Output the [x, y] coordinate of the center of the cell containing the given text.  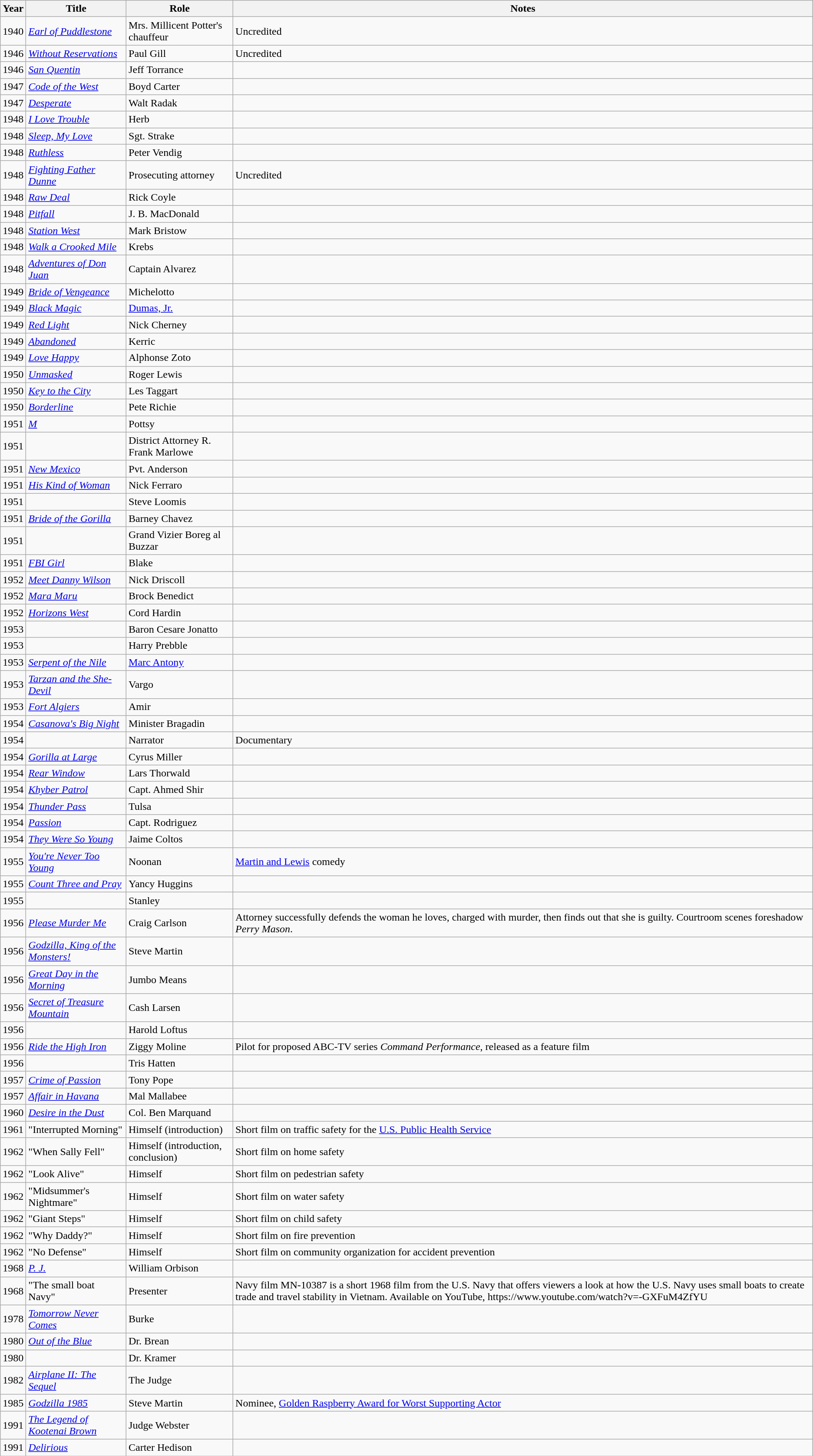
"Giant Steps" [76, 1219]
"Look Alive" [76, 1174]
Baron Cesare Jonatto [180, 629]
1982 [13, 1380]
Short film on home safety [523, 1152]
Les Taggart [180, 391]
They Were So Young [76, 839]
Pete Richie [180, 407]
Please Murder Me [76, 923]
Nick Cherney [180, 325]
Short film on pedestrian safety [523, 1174]
Borderline [76, 407]
Peter Vendig [180, 152]
Craig Carlson [180, 923]
Count Three and Pray [76, 884]
Krebs [180, 247]
Earl of Puddlestone [76, 31]
Crime of Passion [76, 1080]
Pottsy [180, 424]
Boyd Carter [180, 86]
New Mexico [76, 469]
Love Happy [76, 358]
Harry Prebble [180, 646]
Rick Coyle [180, 197]
Himself (introduction) [180, 1129]
Serpent of the Nile [76, 662]
District Attorney R. Frank Marlowe [180, 446]
Thunder Pass [76, 806]
Raw Deal [76, 197]
Narrator [180, 740]
Pilot for proposed ABC-TV series Command Performance, released as a feature film [523, 1047]
Godzilla, King of the Monsters! [76, 951]
Noonan [180, 862]
Grand Vizier Boreg al Buzzar [180, 541]
Dr. Kramer [180, 1358]
Col. Ben Marquand [180, 1113]
Dr. Brean [180, 1341]
M [76, 424]
Pvt. Anderson [180, 469]
The Legend of Kootenai Brown [76, 1425]
"No Defense" [76, 1252]
Lars Thorwald [180, 773]
Out of the Blue [76, 1341]
Mark Bristow [180, 231]
Sgt. Strake [180, 136]
Nominee, Golden Raspberry Award for Worst Supporting Actor [523, 1403]
Short film on traffic safety for the U.S. Public Health Service [523, 1129]
Bride of Vengeance [76, 292]
Godzilla 1985 [76, 1403]
Short film on community organization for accident prevention [523, 1252]
Marc Antony [180, 662]
Jaime Coltos [180, 839]
Documentary [523, 740]
I Love Trouble [76, 119]
Fighting Father Dunne [76, 175]
Key to the City [76, 391]
Tony Pope [180, 1080]
Tomorrow Never Comes [76, 1319]
Ruthless [76, 152]
His Kind of Woman [76, 485]
Jeff Torrance [180, 70]
"Midsummer's Nightmare" [76, 1197]
Great Day in the Morning [76, 980]
Unmasked [76, 374]
You're Never Too Young [76, 862]
Delirious [76, 1447]
Captain Alvarez [180, 269]
Secret of Treasure Mountain [76, 1007]
Code of the West [76, 86]
Walk a Crooked Mile [76, 247]
Sleep, My Love [76, 136]
Amir [180, 707]
1978 [13, 1319]
Year [13, 9]
Mrs. Millicent Potter's chauffeur [180, 31]
Herb [180, 119]
Walt Radak [180, 103]
Paul Gill [180, 53]
Michelotto [180, 292]
Prosecuting attorney [180, 175]
Martin and Lewis comedy [523, 862]
Mal Mallabee [180, 1096]
Alphonse Zoto [180, 358]
Capt. Ahmed Shir [180, 789]
Tris Hatten [180, 1063]
Cash Larsen [180, 1007]
"When Sally Fell" [76, 1152]
Casanova's Big Night [76, 723]
Short film on fire prevention [523, 1235]
Ziggy Moline [180, 1047]
Blake [180, 563]
Barney Chavez [180, 518]
Harold Loftus [180, 1030]
Rear Window [76, 773]
"Why Daddy?" [76, 1235]
Khyber Patrol [76, 789]
Title [76, 9]
Nick Ferraro [180, 485]
The Judge [180, 1380]
Short film on child safety [523, 1219]
Capt. Rodriguez [180, 823]
Gorilla at Large [76, 756]
Red Light [76, 325]
1961 [13, 1129]
Cord Hardin [180, 613]
Fort Algiers [76, 707]
Steve Loomis [180, 502]
Stanley [180, 901]
Carter Hedison [180, 1447]
Attorney successfully defends the woman he loves, charged with murder, then finds out that she is guilty. Courtroom scenes foreshadow Perry Mason. [523, 923]
Passion [76, 823]
Desire in the Dust [76, 1113]
William Orbison [180, 1268]
Airplane II: The Sequel [76, 1380]
Bride of the Gorilla [76, 518]
Nick Driscoll [180, 580]
Cyrus Miller [180, 756]
Tulsa [180, 806]
Notes [523, 9]
Role [180, 9]
1940 [13, 31]
Without Reservations [76, 53]
Abandoned [76, 341]
Minister Bragadin [180, 723]
Dumas, Jr. [180, 308]
Black Magic [76, 308]
Adventures of Don Juan [76, 269]
1960 [13, 1113]
Presenter [180, 1291]
San Quentin [76, 70]
Station West [76, 231]
Vargo [180, 684]
Jumbo Means [180, 980]
Himself (introduction, conclusion) [180, 1152]
Mara Maru [76, 596]
Desperate [76, 103]
FBI Girl [76, 563]
P. J. [76, 1268]
Ride the High Iron [76, 1047]
Burke [180, 1319]
Yancy Huggins [180, 884]
1985 [13, 1403]
"The small boat Navy" [76, 1291]
Pitfall [76, 214]
Affair in Havana [76, 1096]
Meet Danny Wilson [76, 580]
Horizons West [76, 613]
Kerric [180, 341]
Brock Benedict [180, 596]
"Interrupted Morning" [76, 1129]
Roger Lewis [180, 374]
Judge Webster [180, 1425]
Short film on water safety [523, 1197]
Tarzan and the She-Devil [76, 684]
J. B. MacDonald [180, 214]
